Return (x, y) of the center of cell containing provided text 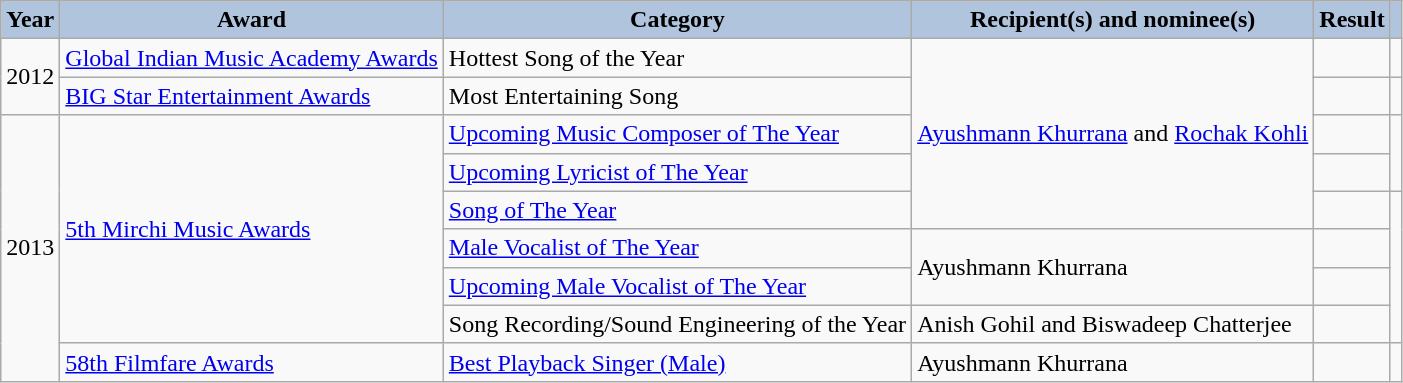
2012 (30, 77)
Ayushmann Khurrana and Rochak Kohli (1113, 134)
Year (30, 20)
2013 (30, 248)
Upcoming Music Composer of The Year (677, 134)
Global Indian Music Academy Awards (252, 58)
Award (252, 20)
Hottest Song of the Year (677, 58)
5th Mirchi Music Awards (252, 229)
Recipient(s) and nominee(s) (1113, 20)
Upcoming Lyricist of The Year (677, 172)
Upcoming Male Vocalist of The Year (677, 286)
Song of The Year (677, 210)
Result (1352, 20)
BIG Star Entertainment Awards (252, 96)
Anish Gohil and Biswadeep Chatterjee (1113, 324)
Category (677, 20)
Song Recording/Sound Engineering of the Year (677, 324)
Most Entertaining Song (677, 96)
Best Playback Singer (Male) (677, 362)
58th Filmfare Awards (252, 362)
Male Vocalist of The Year (677, 248)
